Capture the cell that displays the provided text and extract its [x, y] central coordinate. 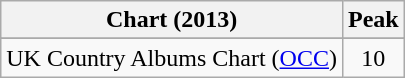
10 [373, 58]
Chart (2013) [172, 20]
Peak [373, 20]
UK Country Albums Chart (OCC) [172, 58]
